Capture the cell that displays the provided text and extract its [X, Y] central coordinate. 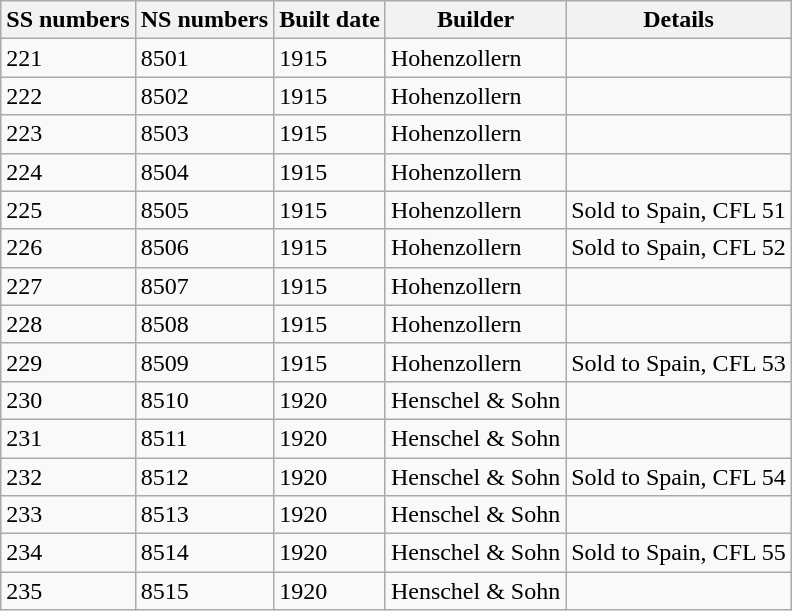
227 [68, 286]
8503 [204, 134]
233 [68, 515]
8511 [204, 438]
8515 [204, 591]
NS numbers [204, 20]
8508 [204, 324]
Sold to Spain, CFL 54 [679, 477]
Built date [330, 20]
Details [679, 20]
8502 [204, 96]
228 [68, 324]
222 [68, 96]
226 [68, 248]
235 [68, 591]
8507 [204, 286]
8510 [204, 400]
Sold to Spain, CFL 51 [679, 210]
Sold to Spain, CFL 52 [679, 248]
8505 [204, 210]
Sold to Spain, CFL 53 [679, 362]
223 [68, 134]
8501 [204, 58]
232 [68, 477]
SS numbers [68, 20]
8513 [204, 515]
234 [68, 553]
8504 [204, 172]
230 [68, 400]
224 [68, 172]
Sold to Spain, CFL 55 [679, 553]
231 [68, 438]
221 [68, 58]
8506 [204, 248]
229 [68, 362]
Builder [475, 20]
8509 [204, 362]
8514 [204, 553]
8512 [204, 477]
225 [68, 210]
